Extract the [X, Y] coordinate from the center of the cell holding the provided text.  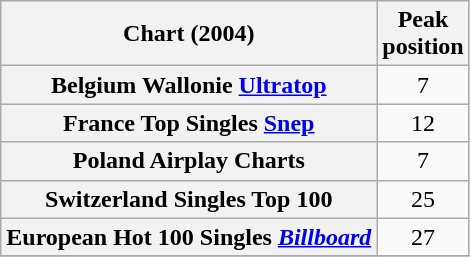
Chart (2004) [189, 34]
27 [423, 237]
Peakposition [423, 34]
12 [423, 123]
25 [423, 199]
France Top Singles Snep [189, 123]
Poland Airplay Charts [189, 161]
Switzerland Singles Top 100 [189, 199]
European Hot 100 Singles Billboard [189, 237]
Belgium Wallonie Ultratop [189, 85]
